Locate the cell with the specified text and output its [x, y] center coordinate. 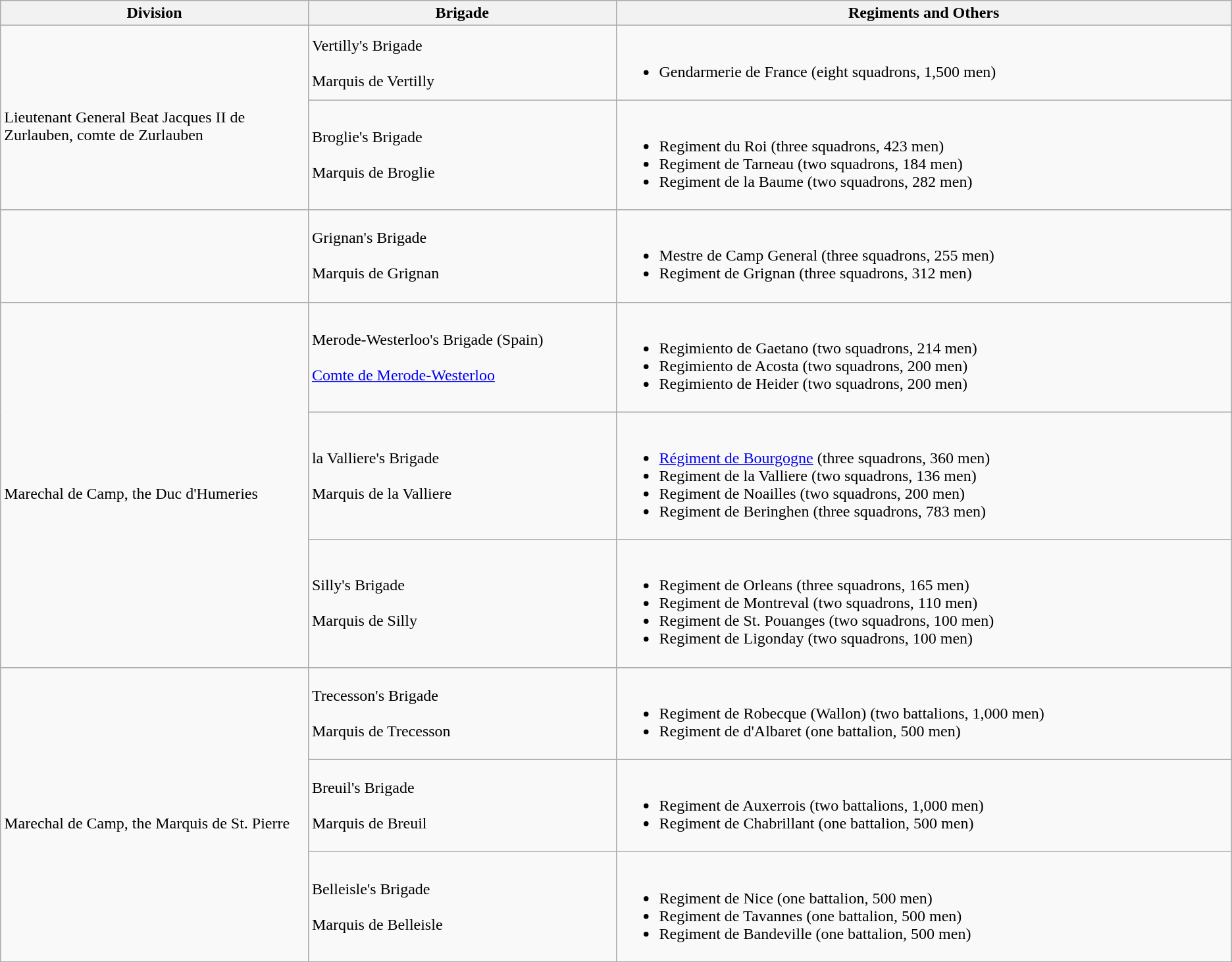
Merode-Westerloo's Brigade (Spain) Comte de Merode-Westerloo [462, 357]
Brigade [462, 13]
Gendarmerie de France (eight squadrons, 1,500 men) [924, 63]
Belleisle's Brigade Marquis de Belleisle [462, 907]
Lieutenant General Beat Jacques II de Zurlauben, comte de Zurlauben [155, 118]
Marechal de Camp, the Marquis de St. Pierre [155, 815]
Grignan's Brigade Marquis de Grignan [462, 256]
Breuil's Brigade Marquis de Breuil [462, 805]
Regiment de Nice (one battalion, 500 men)Regiment de Tavannes (one battalion, 500 men)Regiment de Bandeville (one battalion, 500 men) [924, 907]
Marechal de Camp, the Duc d'Humeries [155, 484]
Vertilly's Brigade Marquis de Vertilly [462, 63]
Division [155, 13]
Silly's Brigade Marquis de Silly [462, 603]
Regiment de Robecque (Wallon) (two battalions, 1,000 men)Regiment de d'Albaret (one battalion, 500 men) [924, 713]
la Valliere's Brigade Marquis de la Valliere [462, 476]
Regiment du Roi (three squadrons, 423 men)Regiment de Tarneau (two squadrons, 184 men)Regiment de la Baume (two squadrons, 282 men) [924, 155]
Mestre de Camp General (three squadrons, 255 men)Regiment de Grignan (three squadrons, 312 men) [924, 256]
Broglie's Brigade Marquis de Broglie [462, 155]
Regimiento de Gaetano (two squadrons, 214 men)Regimiento de Acosta (two squadrons, 200 men)Regimiento de Heider (two squadrons, 200 men) [924, 357]
Regiments and Others [924, 13]
Regiment de Auxerrois (two battalions, 1,000 men)Regiment de Chabrillant (one battalion, 500 men) [924, 805]
Trecesson's Brigade Marquis de Trecesson [462, 713]
